Return [X, Y] of the center of cell containing provided text 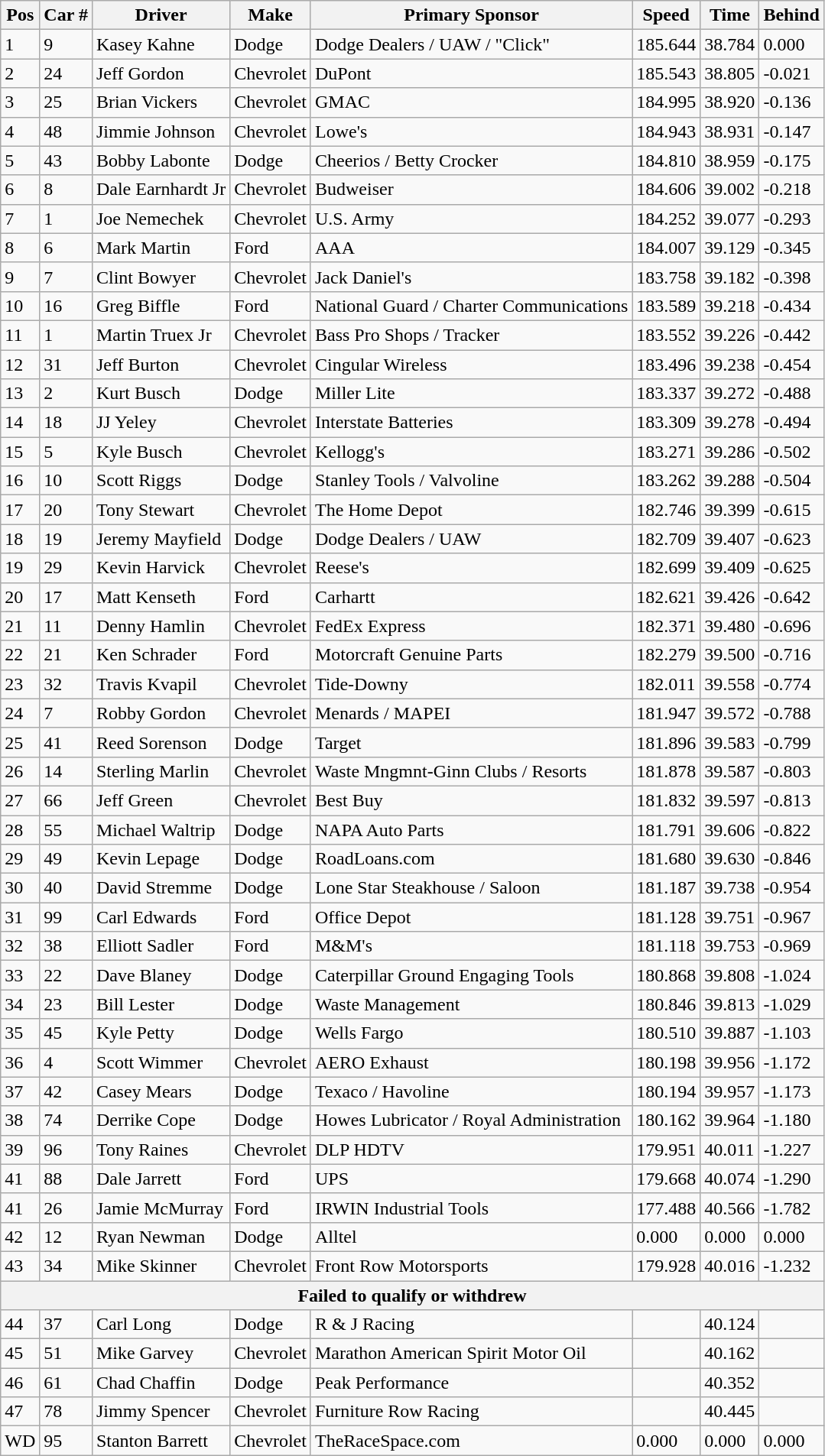
-1.103 [791, 1033]
Waste Mngmnt-Ginn Clubs / Resorts [471, 771]
-0.846 [791, 859]
Scott Riggs [161, 481]
39.399 [729, 510]
-0.147 [791, 131]
Kasey Kahne [161, 44]
GMAC [471, 102]
39.278 [729, 423]
-0.488 [791, 394]
-0.434 [791, 306]
40.445 [729, 1412]
Kellogg's [471, 452]
49 [66, 859]
-0.502 [791, 452]
39.606 [729, 829]
Menards / MAPEI [471, 713]
39.630 [729, 859]
Jeff Gordon [161, 73]
-0.175 [791, 161]
39 [20, 1150]
39.500 [729, 655]
Pos [20, 15]
Tide-Downy [471, 684]
-0.716 [791, 655]
185.543 [667, 73]
-0.774 [791, 684]
DuPont [471, 73]
FedEx Express [471, 626]
Caterpillar Ground Engaging Tools [471, 975]
Carl Long [161, 1325]
183.309 [667, 423]
39.753 [729, 946]
Stanton Barrett [161, 1441]
Behind [791, 15]
182.699 [667, 568]
15 [20, 452]
Furniture Row Racing [471, 1412]
U.S. Army [471, 219]
Mark Martin [161, 248]
183.337 [667, 394]
Jamie McMurray [161, 1208]
-0.398 [791, 277]
National Guard / Charter Communications [471, 306]
The Home Depot [471, 510]
Travis Kvapil [161, 684]
Car # [66, 15]
Kyle Busch [161, 452]
40.074 [729, 1179]
Dodge Dealers / UAW / "Click" [471, 44]
-0.021 [791, 73]
-0.813 [791, 800]
Kevin Lepage [161, 859]
-1.180 [791, 1120]
-0.625 [791, 568]
184.810 [667, 161]
27 [20, 800]
DLP HDTV [471, 1150]
-0.822 [791, 829]
Office Depot [471, 917]
40.016 [729, 1266]
39.129 [729, 248]
Stanley Tools / Valvoline [471, 481]
Greg Biffle [161, 306]
Bass Pro Shops / Tracker [471, 335]
38.805 [729, 73]
182.011 [667, 684]
Sterling Marlin [161, 771]
NAPA Auto Parts [471, 829]
Scott Wimmer [161, 1062]
181.832 [667, 800]
180.868 [667, 975]
74 [66, 1120]
-0.967 [791, 917]
Jeff Green [161, 800]
David Stremme [161, 888]
Driver [161, 15]
-0.494 [791, 423]
-0.954 [791, 888]
40 [66, 888]
-0.623 [791, 539]
-0.218 [791, 190]
38.784 [729, 44]
Jimmy Spencer [161, 1412]
183.262 [667, 481]
Matt Kenseth [161, 597]
Clint Bowyer [161, 277]
183.552 [667, 335]
39.286 [729, 452]
Cheerios / Betty Crocker [471, 161]
47 [20, 1412]
Chad Chaffin [161, 1383]
40.124 [729, 1325]
IRWIN Industrial Tools [471, 1208]
39.238 [729, 365]
180.162 [667, 1120]
-1.290 [791, 1179]
RoadLoans.com [471, 859]
181.896 [667, 742]
Time [729, 15]
-1.227 [791, 1150]
35 [20, 1033]
44 [20, 1325]
JJ Yeley [161, 423]
-1.232 [791, 1266]
181.680 [667, 859]
Jeremy Mayfield [161, 539]
39.583 [729, 742]
-0.345 [791, 248]
55 [66, 829]
-0.504 [791, 481]
AAA [471, 248]
39.956 [729, 1062]
-0.293 [791, 219]
182.279 [667, 655]
39.480 [729, 626]
Carl Edwards [161, 917]
39.077 [729, 219]
Kyle Petty [161, 1033]
40.352 [729, 1383]
Best Buy [471, 800]
R & J Racing [471, 1325]
38.959 [729, 161]
13 [20, 394]
-1.782 [791, 1208]
Tony Raines [161, 1150]
179.668 [667, 1179]
M&M's [471, 946]
-0.642 [791, 597]
Bobby Labonte [161, 161]
184.007 [667, 248]
Dave Blaney [161, 975]
Waste Management [471, 1004]
Kevin Harvick [161, 568]
Casey Mears [161, 1091]
39.964 [729, 1120]
46 [20, 1383]
-0.969 [791, 946]
Jack Daniel's [471, 277]
182.371 [667, 626]
96 [66, 1150]
AERO Exhaust [471, 1062]
Mike Skinner [161, 1266]
183.496 [667, 365]
88 [66, 1179]
39.957 [729, 1091]
39.558 [729, 684]
39.226 [729, 335]
39.572 [729, 713]
39.272 [729, 394]
Jimmie Johnson [161, 131]
Speed [667, 15]
177.488 [667, 1208]
Carhartt [471, 597]
51 [66, 1354]
TheRaceSpace.com [471, 1441]
Wells Fargo [471, 1033]
38.931 [729, 131]
181.128 [667, 917]
Failed to qualify or withdrew [413, 1295]
Dale Earnhardt Jr [161, 190]
185.644 [667, 44]
-1.029 [791, 1004]
Lone Star Steakhouse / Saloon [471, 888]
Mike Garvey [161, 1354]
181.187 [667, 888]
184.252 [667, 219]
39.182 [729, 277]
180.510 [667, 1033]
Peak Performance [471, 1383]
39.813 [729, 1004]
183.271 [667, 452]
39.751 [729, 917]
99 [66, 917]
-1.172 [791, 1062]
95 [66, 1441]
39.288 [729, 481]
39.597 [729, 800]
Motorcraft Genuine Parts [471, 655]
-0.696 [791, 626]
39.218 [729, 306]
Michael Waltrip [161, 829]
Reese's [471, 568]
184.995 [667, 102]
184.606 [667, 190]
40.011 [729, 1150]
Front Row Motorsports [471, 1266]
66 [66, 800]
33 [20, 975]
-0.454 [791, 365]
39.738 [729, 888]
Howes Lubricator / Royal Administration [471, 1120]
Joe Nemechek [161, 219]
-1.173 [791, 1091]
Budweiser [471, 190]
28 [20, 829]
183.589 [667, 306]
Denny Hamlin [161, 626]
183.758 [667, 277]
179.951 [667, 1150]
Tony Stewart [161, 510]
182.621 [667, 597]
Reed Sorenson [161, 742]
Dale Jarrett [161, 1179]
39.002 [729, 190]
Bill Lester [161, 1004]
30 [20, 888]
181.947 [667, 713]
Ryan Newman [161, 1237]
Elliott Sadler [161, 946]
Dodge Dealers / UAW [471, 539]
-0.615 [791, 510]
181.791 [667, 829]
181.878 [667, 771]
179.928 [667, 1266]
48 [66, 131]
Jeff Burton [161, 365]
Interstate Batteries [471, 423]
39.407 [729, 539]
-0.788 [791, 713]
181.118 [667, 946]
Make [271, 15]
WD [20, 1441]
61 [66, 1383]
Marathon American Spirit Motor Oil [471, 1354]
Robby Gordon [161, 713]
Texaco / Havoline [471, 1091]
39.587 [729, 771]
UPS [471, 1179]
182.746 [667, 510]
Derrike Cope [161, 1120]
184.943 [667, 131]
39.887 [729, 1033]
180.846 [667, 1004]
36 [20, 1062]
Cingular Wireless [471, 365]
-0.803 [791, 771]
-0.799 [791, 742]
39.426 [729, 597]
Miller Lite [471, 394]
Primary Sponsor [471, 15]
180.198 [667, 1062]
Martin Truex Jr [161, 335]
78 [66, 1412]
180.194 [667, 1091]
39.808 [729, 975]
Lowe's [471, 131]
3 [20, 102]
39.409 [729, 568]
Target [471, 742]
40.162 [729, 1354]
-1.024 [791, 975]
Brian Vickers [161, 102]
Ken Schrader [161, 655]
Kurt Busch [161, 394]
40.566 [729, 1208]
-0.442 [791, 335]
182.709 [667, 539]
-0.136 [791, 102]
Alltel [471, 1237]
38.920 [729, 102]
